Determine the [X, Y] coordinate at the center of the cell enclosing the given text.  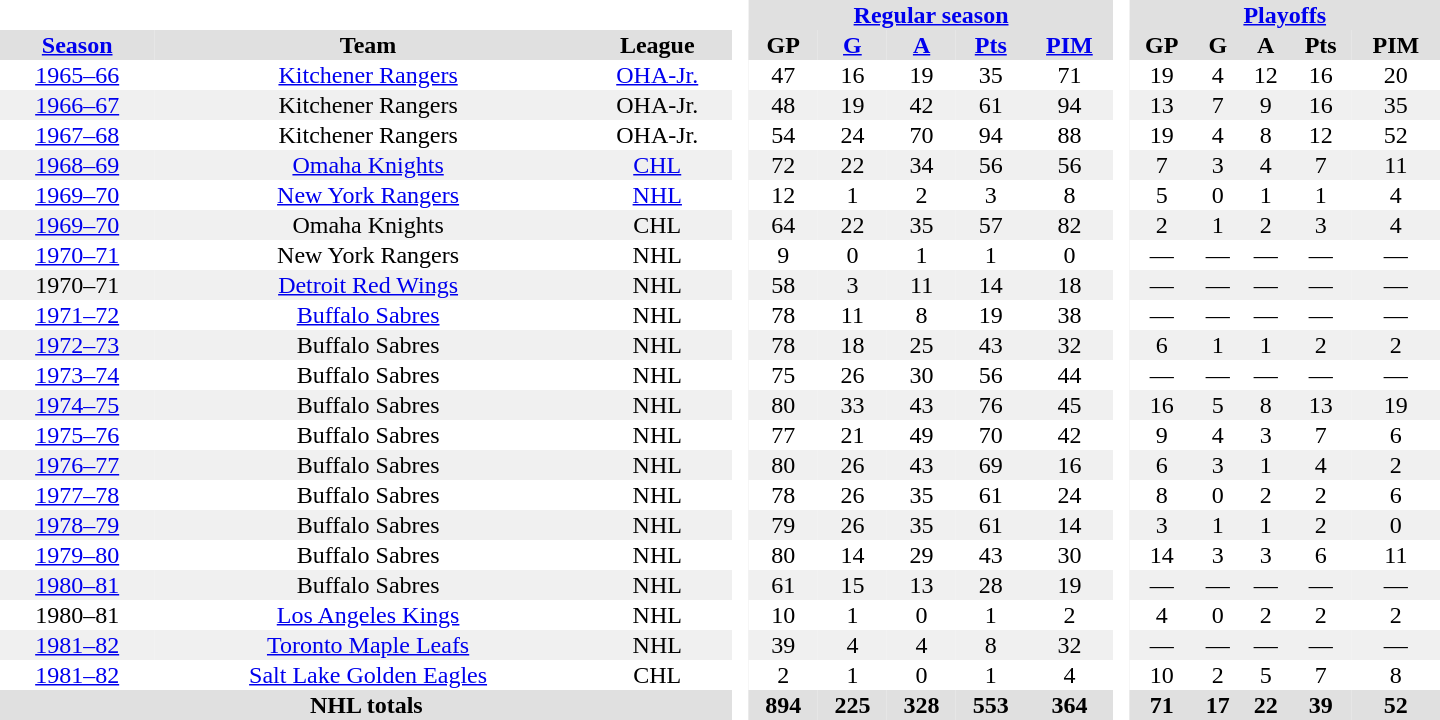
20 [1396, 75]
47 [784, 75]
54 [784, 135]
894 [784, 705]
1975–76 [77, 435]
64 [784, 225]
1976–77 [77, 465]
82 [1069, 225]
25 [922, 345]
1973–74 [77, 375]
33 [852, 405]
72 [784, 165]
328 [922, 705]
1979–80 [77, 555]
17 [1218, 705]
1974–75 [77, 405]
75 [784, 375]
28 [990, 585]
29 [922, 555]
1965–66 [77, 75]
57 [990, 225]
Season [77, 45]
44 [1069, 375]
48 [784, 105]
Detroit Red Wings [368, 285]
1968–69 [77, 165]
225 [852, 705]
Los Angeles Kings [368, 615]
88 [1069, 135]
1972–73 [77, 345]
38 [1069, 315]
1967–68 [77, 135]
Regular season [932, 15]
1966–67 [77, 105]
45 [1069, 405]
15 [852, 585]
34 [922, 165]
1978–79 [77, 525]
69 [990, 465]
Team [368, 45]
League [658, 45]
364 [1069, 705]
77 [784, 435]
76 [990, 405]
1977–78 [77, 495]
Salt Lake Golden Eagles [368, 675]
Playoffs [1284, 15]
49 [922, 435]
Toronto Maple Leafs [368, 645]
21 [852, 435]
553 [990, 705]
1971–72 [77, 315]
58 [784, 285]
79 [784, 525]
NHL totals [366, 705]
